Locate the cell with the specified text and output its (X, Y) center coordinate. 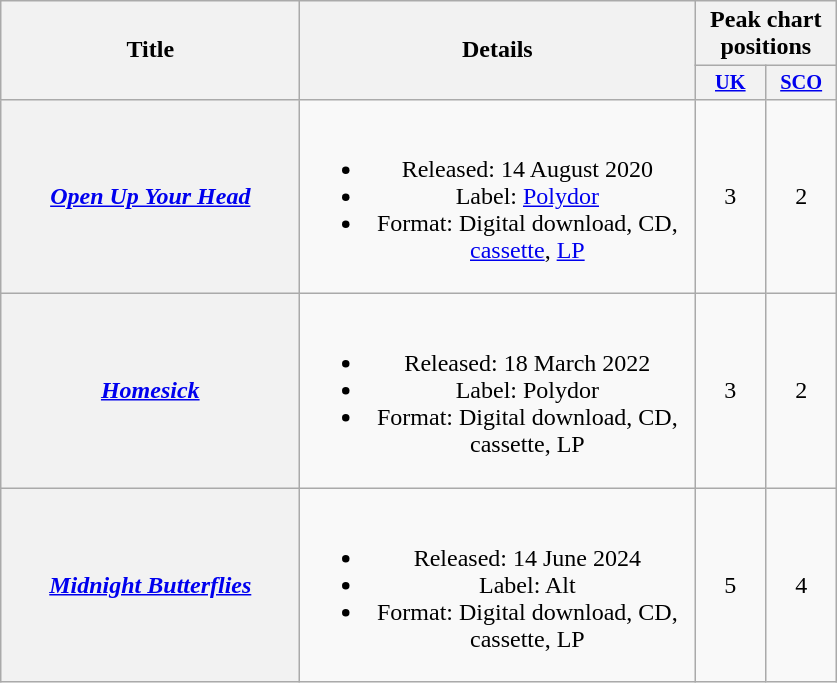
4 (802, 585)
Details (498, 50)
Peak chart positions (766, 34)
Released: 14 August 2020Label: PolydorFormat: Digital download, CD, cassette, LP (498, 196)
Homesick (150, 391)
Midnight Butterflies (150, 585)
Released: 14 June 2024Label: AltFormat: Digital download, CD, cassette, LP (498, 585)
Title (150, 50)
Released: 18 March 2022Label: PolydorFormat: Digital download, CD, cassette, LP (498, 391)
UK (730, 83)
Open Up Your Head (150, 196)
5 (730, 585)
SCO (802, 83)
